Scan for the cell matching the given text and deliver its (x, y) coordinate at center. 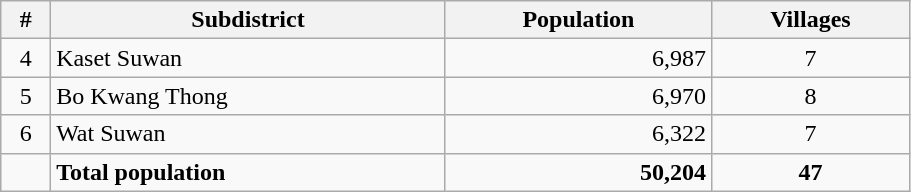
6,970 (578, 96)
# (26, 20)
Villages (810, 20)
6 (26, 134)
Population (578, 20)
Total population (248, 172)
47 (810, 172)
Wat Suwan (248, 134)
Bo Kwang Thong (248, 96)
6,987 (578, 58)
Kaset Suwan (248, 58)
Subdistrict (248, 20)
4 (26, 58)
50,204 (578, 172)
6,322 (578, 134)
8 (810, 96)
5 (26, 96)
